Determine the [x, y] coordinate at the center of the cell enclosing the given text.  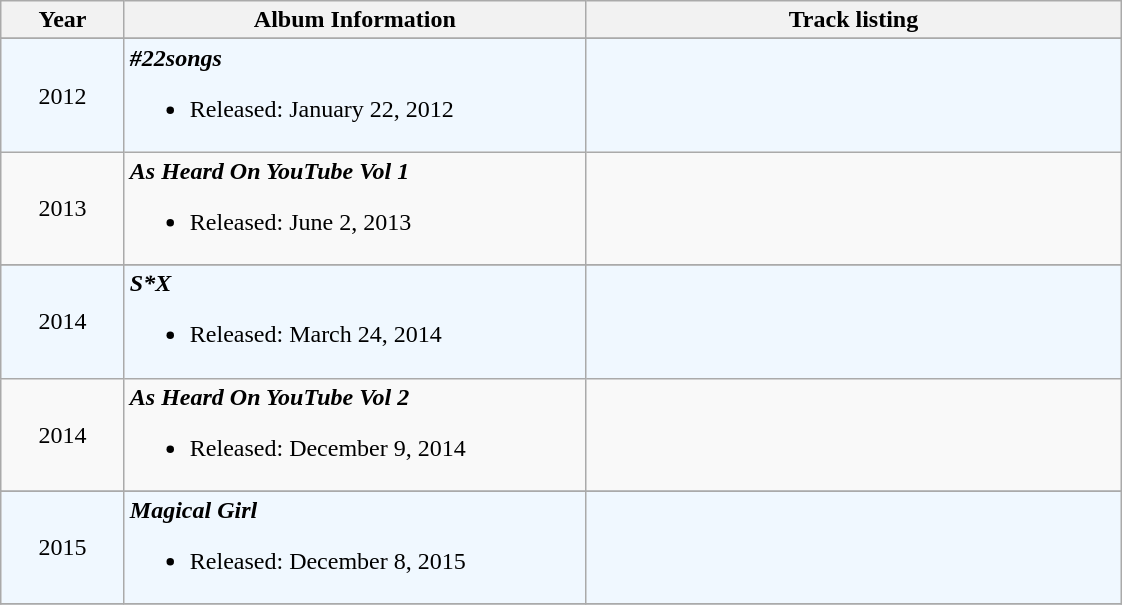
2015 [63, 548]
Magical GirlReleased: December 8, 2015 [354, 548]
#22songsReleased: January 22, 2012 [354, 96]
Album Information [354, 20]
Year [63, 20]
2012 [63, 96]
As Heard On YouTube Vol 1Released: June 2, 2013 [354, 208]
S*XReleased: March 24, 2014 [354, 322]
Track listing [853, 20]
2013 [63, 208]
As Heard On YouTube Vol 2Released: December 9, 2014 [354, 434]
